From the cell containing the given text, extract its center point as (X, Y) coordinate. 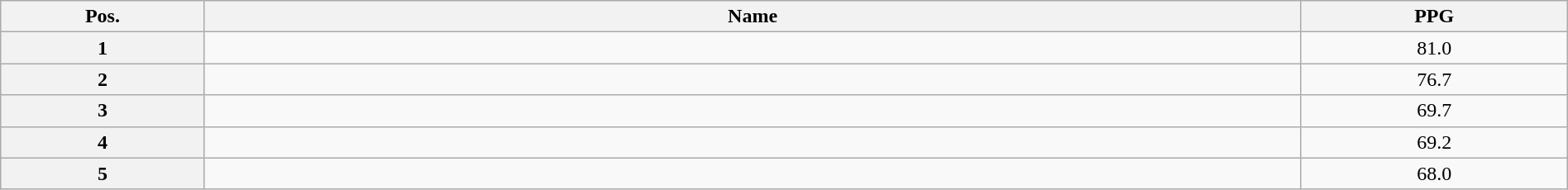
Name (753, 17)
Pos. (103, 17)
69.2 (1434, 142)
81.0 (1434, 48)
68.0 (1434, 173)
1 (103, 48)
76.7 (1434, 79)
4 (103, 142)
PPG (1434, 17)
3 (103, 111)
2 (103, 79)
69.7 (1434, 111)
5 (103, 173)
